Pinpoint the cell where the given text exists, returning its (x, y) midpoint coordinate. 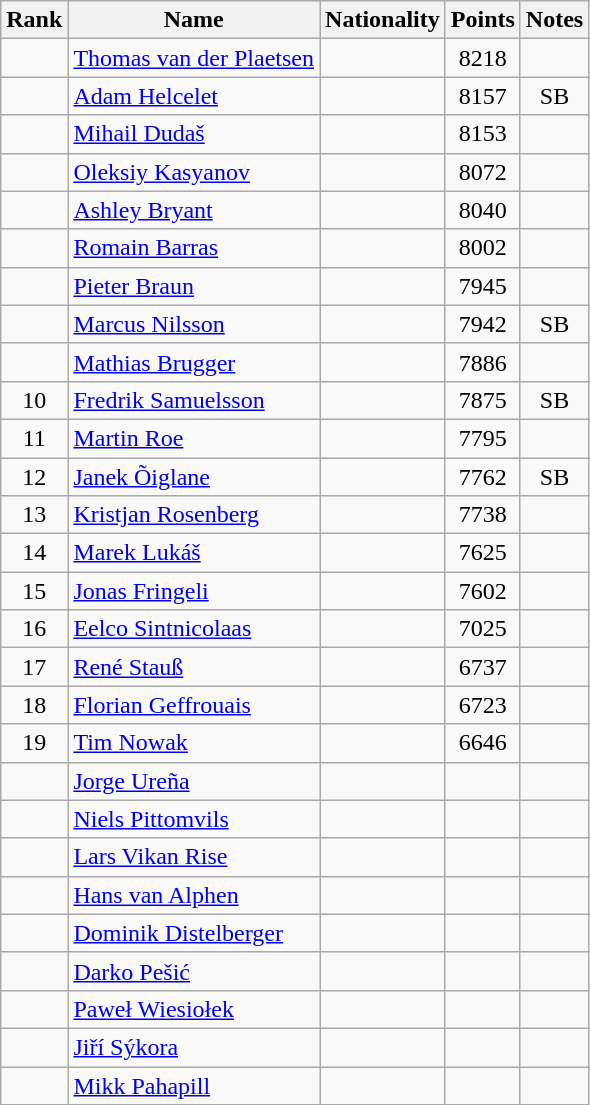
11 (34, 438)
Jiří Sýkora (194, 1047)
7602 (482, 591)
19 (34, 743)
8040 (482, 210)
Name (194, 20)
Florian Geffrouais (194, 705)
13 (34, 515)
8218 (482, 58)
7945 (482, 286)
Nationality (383, 20)
Jorge Ureña (194, 781)
Thomas van der Plaetsen (194, 58)
Ashley Bryant (194, 210)
Jonas Fringeli (194, 591)
Darko Pešić (194, 971)
Adam Helcelet (194, 96)
7738 (482, 515)
Points (482, 20)
Hans van Alphen (194, 895)
8157 (482, 96)
7625 (482, 553)
Mikk Pahapill (194, 1085)
10 (34, 400)
6737 (482, 667)
6646 (482, 743)
14 (34, 553)
Tim Nowak (194, 743)
Dominik Distelberger (194, 933)
Mathias Brugger (194, 362)
Paweł Wiesiołek (194, 1009)
Fredrik Samuelsson (194, 400)
Romain Barras (194, 248)
6723 (482, 705)
Lars Vikan Rise (194, 857)
7875 (482, 400)
17 (34, 667)
8072 (482, 172)
Janek Õiglane (194, 477)
Niels Pittomvils (194, 819)
Martin Roe (194, 438)
7025 (482, 629)
7795 (482, 438)
16 (34, 629)
8002 (482, 248)
Marek Lukáš (194, 553)
René Stauß (194, 667)
15 (34, 591)
Eelco Sintnicolaas (194, 629)
8153 (482, 134)
Notes (554, 20)
Mihail Dudaš (194, 134)
7886 (482, 362)
7942 (482, 324)
Marcus Nilsson (194, 324)
Rank (34, 20)
Oleksiy Kasyanov (194, 172)
Kristjan Rosenberg (194, 515)
Pieter Braun (194, 286)
7762 (482, 477)
18 (34, 705)
12 (34, 477)
